Identify which cell holds the provided text, then report its [x, y] central coordinate. 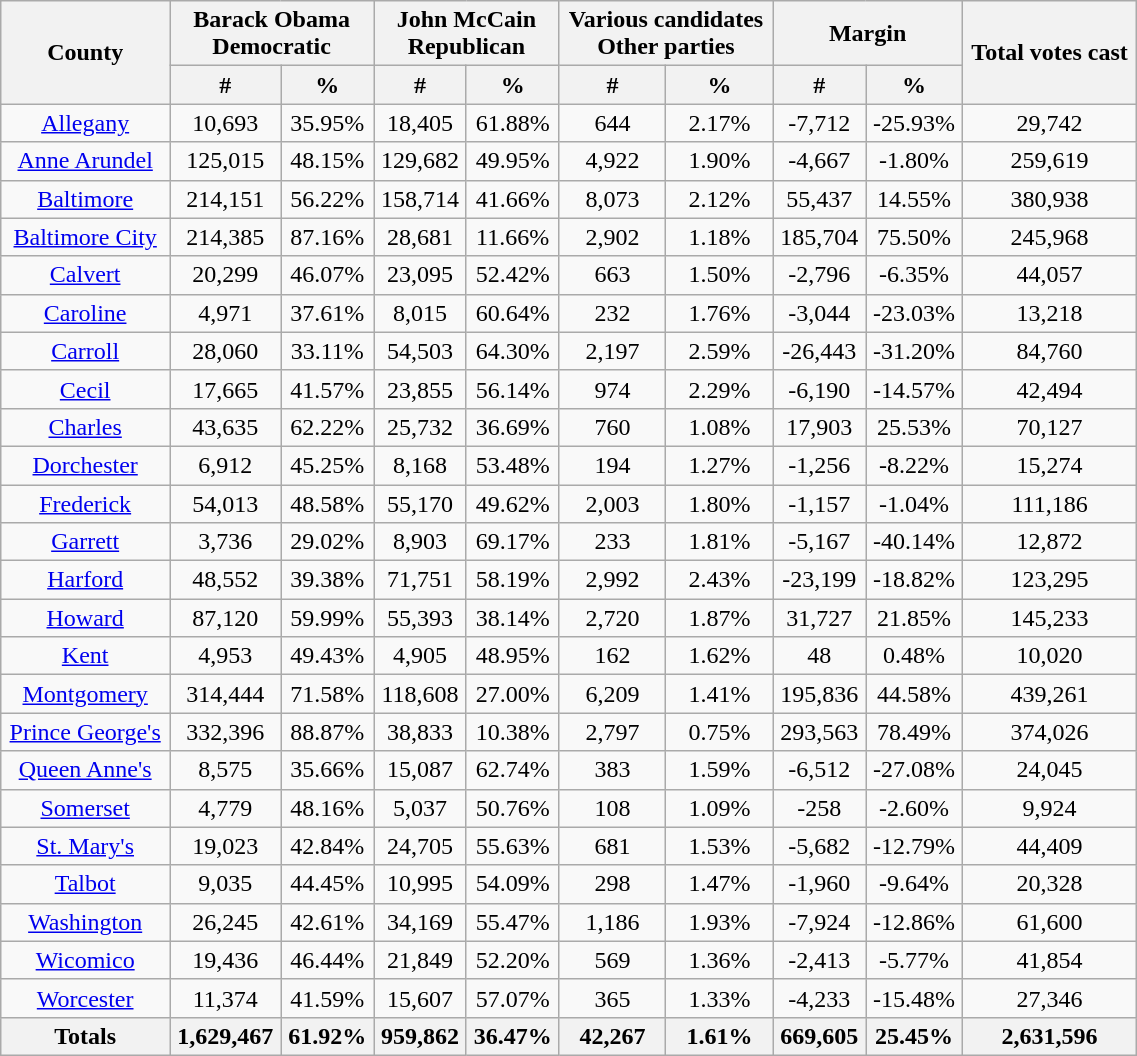
569 [612, 960]
10,693 [226, 123]
15,087 [420, 770]
49.62% [512, 503]
-5,167 [820, 542]
15,607 [420, 998]
1.53% [720, 846]
2.29% [720, 389]
-12.86% [914, 922]
118,608 [420, 694]
314,444 [226, 694]
-9.64% [914, 884]
49.95% [512, 161]
2,003 [612, 503]
-40.14% [914, 542]
974 [612, 389]
332,396 [226, 732]
Carroll [86, 351]
52.20% [512, 960]
35.95% [328, 123]
87,120 [226, 618]
24,045 [1049, 770]
44,057 [1049, 275]
1.76% [720, 313]
1.61% [720, 1036]
27.00% [512, 694]
36.47% [512, 1036]
9,035 [226, 884]
-26,443 [820, 351]
52.42% [512, 275]
2,902 [612, 237]
71,751 [420, 580]
13,218 [1049, 313]
Frederick [86, 503]
-5,682 [820, 846]
Queen Anne's [86, 770]
2.12% [720, 199]
39.38% [328, 580]
Worcester [86, 998]
8,015 [420, 313]
28,681 [420, 237]
-1.80% [914, 161]
50.76% [512, 808]
4,953 [226, 656]
380,938 [1049, 199]
2,631,596 [1049, 1036]
8,168 [420, 465]
44.45% [328, 884]
56.22% [328, 199]
County [86, 52]
18,405 [420, 123]
11.66% [512, 237]
38,833 [420, 732]
1.50% [720, 275]
62.22% [328, 427]
-1,256 [820, 465]
56.14% [512, 389]
1,186 [612, 922]
259,619 [1049, 161]
38.14% [512, 618]
2.17% [720, 123]
439,261 [1049, 694]
11,374 [226, 998]
-23.03% [914, 313]
-7,924 [820, 922]
20,299 [226, 275]
2.59% [720, 351]
46.07% [328, 275]
42,494 [1049, 389]
365 [612, 998]
61,600 [1049, 922]
64.30% [512, 351]
4,779 [226, 808]
Margin [868, 34]
-14.57% [914, 389]
48.58% [328, 503]
Baltimore City [86, 237]
44.58% [914, 694]
158,714 [420, 199]
-27.08% [914, 770]
20,328 [1049, 884]
2,197 [612, 351]
54,503 [420, 351]
17,665 [226, 389]
-6,190 [820, 389]
Dorchester [86, 465]
Wicomico [86, 960]
-5.77% [914, 960]
Anne Arundel [86, 161]
29.02% [328, 542]
681 [612, 846]
6,912 [226, 465]
959,862 [420, 1036]
48.16% [328, 808]
10.38% [512, 732]
3,736 [226, 542]
Total votes cast [1049, 52]
61.92% [328, 1036]
27,346 [1049, 998]
28,060 [226, 351]
31,727 [820, 618]
37.61% [328, 313]
48.15% [328, 161]
-2,796 [820, 275]
-23,199 [820, 580]
54.09% [512, 884]
374,026 [1049, 732]
55.63% [512, 846]
1,629,467 [226, 1036]
Garrett [86, 542]
1.87% [720, 618]
1.47% [720, 884]
-7,712 [820, 123]
214,151 [226, 199]
1.27% [720, 465]
24,705 [420, 846]
42.84% [328, 846]
1.18% [720, 237]
245,968 [1049, 237]
Charles [86, 427]
23,855 [420, 389]
1.81% [720, 542]
55,170 [420, 503]
48,552 [226, 580]
2.43% [720, 580]
Prince George's [86, 732]
298 [612, 884]
1.90% [720, 161]
123,295 [1049, 580]
Allegany [86, 123]
383 [612, 770]
45.25% [328, 465]
48 [820, 656]
Harford [86, 580]
46.44% [328, 960]
-258 [820, 808]
195,836 [820, 694]
293,563 [820, 732]
232 [612, 313]
59.99% [328, 618]
33.11% [328, 351]
-15.48% [914, 998]
87.16% [328, 237]
145,233 [1049, 618]
10,020 [1049, 656]
55,437 [820, 199]
760 [612, 427]
-6.35% [914, 275]
25.53% [914, 427]
12,872 [1049, 542]
21.85% [914, 618]
49.43% [328, 656]
21,849 [420, 960]
55.47% [512, 922]
43,635 [226, 427]
36.69% [512, 427]
233 [612, 542]
57.07% [512, 998]
-3,044 [820, 313]
26,245 [226, 922]
1.33% [720, 998]
Howard [86, 618]
19,023 [226, 846]
Cecil [86, 389]
1.41% [720, 694]
9,924 [1049, 808]
41.57% [328, 389]
129,682 [420, 161]
Totals [86, 1036]
Baltimore [86, 199]
Calvert [86, 275]
25.45% [914, 1036]
Somerset [86, 808]
84,760 [1049, 351]
-2.60% [914, 808]
42,267 [612, 1036]
-4,667 [820, 161]
-8.22% [914, 465]
2,720 [612, 618]
4,922 [612, 161]
194 [612, 465]
8,575 [226, 770]
-1.04% [914, 503]
48.95% [512, 656]
-1,157 [820, 503]
Talbot [86, 884]
4,905 [420, 656]
5,037 [420, 808]
108 [612, 808]
644 [612, 123]
53.48% [512, 465]
-1,960 [820, 884]
111,186 [1049, 503]
42.61% [328, 922]
34,169 [420, 922]
71.58% [328, 694]
75.50% [914, 237]
60.64% [512, 313]
23,095 [420, 275]
John McCainRepublican [466, 34]
14.55% [914, 199]
-6,512 [820, 770]
29,742 [1049, 123]
Caroline [86, 313]
41,854 [1049, 960]
162 [612, 656]
185,704 [820, 237]
8,073 [612, 199]
1.62% [720, 656]
8,903 [420, 542]
-31.20% [914, 351]
10,995 [420, 884]
6,209 [612, 694]
54,013 [226, 503]
Kent [86, 656]
19,436 [226, 960]
69.17% [512, 542]
214,385 [226, 237]
25,732 [420, 427]
78.49% [914, 732]
1.08% [720, 427]
15,274 [1049, 465]
-25.93% [914, 123]
2,797 [612, 732]
88.87% [328, 732]
1.09% [720, 808]
0.75% [720, 732]
-4,233 [820, 998]
St. Mary's [86, 846]
35.66% [328, 770]
44,409 [1049, 846]
41.66% [512, 199]
Various candidatesOther parties [666, 34]
58.19% [512, 580]
Washington [86, 922]
125,015 [226, 161]
-12.79% [914, 846]
41.59% [328, 998]
17,903 [820, 427]
Barack ObamaDemocratic [272, 34]
Montgomery [86, 694]
2,992 [612, 580]
1.36% [720, 960]
70,127 [1049, 427]
55,393 [420, 618]
62.74% [512, 770]
1.59% [720, 770]
-2,413 [820, 960]
663 [612, 275]
0.48% [914, 656]
4,971 [226, 313]
669,605 [820, 1036]
1.93% [720, 922]
61.88% [512, 123]
-18.82% [914, 580]
1.80% [720, 503]
